Return [x, y] of the center of cell containing provided text 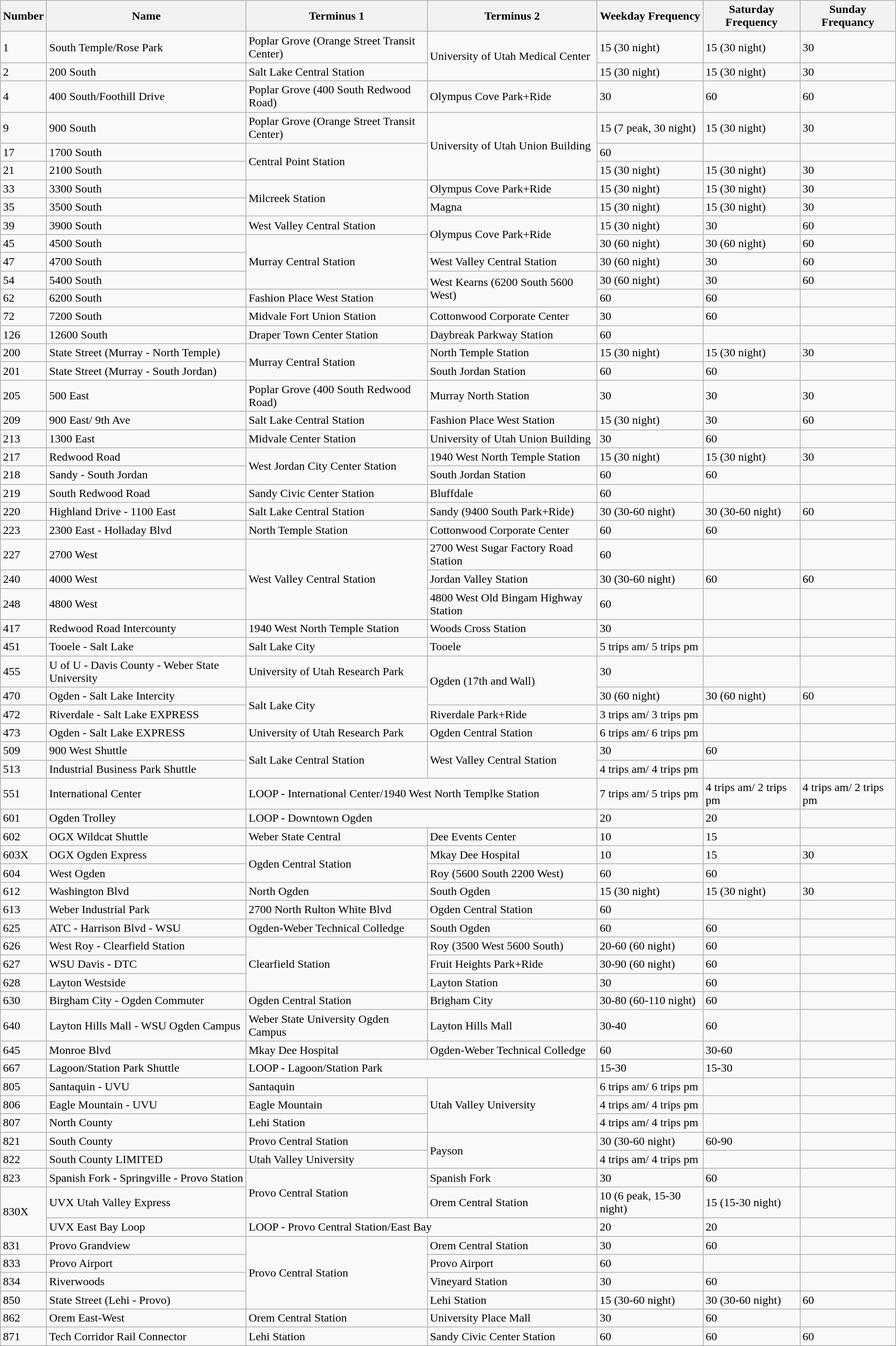
1 [23, 47]
1700 South [146, 152]
805 [23, 1086]
1300 East [146, 439]
30-80 (60-110 night) [650, 1001]
Sandy (9400 South Park+Ride) [512, 511]
3 trips am/ 3 trips pm [650, 714]
Riverdale Park+Ride [512, 714]
5 trips am/ 5 trips pm [650, 647]
LOOP - Lagoon/Station Park [421, 1068]
2100 South [146, 170]
417 [23, 629]
7200 South [146, 317]
3500 South [146, 207]
UVX East Bay Loop [146, 1227]
500 East [146, 396]
Monroe Blvd [146, 1050]
4800 West Old Bingam Highway Station [512, 603]
900 West Shuttle [146, 751]
South Temple/Rose Park [146, 47]
International Center [146, 794]
2300 East - Holladay Blvd [146, 530]
Highland Drive - 1100 East [146, 511]
Magna [512, 207]
4800 West [146, 603]
862 [23, 1318]
830X [23, 1211]
Jordan Valley Station [512, 579]
15 (7 peak, 30 night) [650, 127]
5400 South [146, 280]
645 [23, 1050]
30-90 (60 night) [650, 964]
4 [23, 97]
15 (15-30 night) [751, 1202]
2700 West Sugar Factory Road Station [512, 554]
Bluffdale [512, 493]
472 [23, 714]
30-60 [751, 1050]
4500 South [146, 243]
Industrial Business Park Shuttle [146, 769]
Washington Blvd [146, 891]
Midvale Fort Union Station [337, 317]
627 [23, 964]
2700 North Rulton White Blvd [337, 909]
33 [23, 189]
625 [23, 927]
Weber Industrial Park [146, 909]
45 [23, 243]
Birgham City - Ogden Commuter [146, 1001]
60-90 [751, 1141]
62 [23, 298]
Tooele [512, 647]
Tech Corridor Rail Connector [146, 1336]
248 [23, 603]
219 [23, 493]
Layton Station [512, 983]
613 [23, 909]
Tooele - Salt Lake [146, 647]
604 [23, 873]
513 [23, 769]
628 [23, 983]
Ogden - Salt Lake EXPRESS [146, 733]
15 (30-60 night) [650, 1300]
822 [23, 1159]
WSU Davis - DTC [146, 964]
640 [23, 1026]
Redwood Road Intercounty [146, 629]
612 [23, 891]
Weber State Central [337, 837]
UVX Utah Valley Express [146, 1202]
126 [23, 335]
833 [23, 1264]
Santaquin [337, 1086]
Ogden - Salt Lake Intercity [146, 696]
240 [23, 579]
871 [23, 1336]
12600 South [146, 335]
Layton Hills Mall [512, 1026]
Santaquin - UVU [146, 1086]
900 East/ 9th Ave [146, 420]
2700 West [146, 554]
Eagle Mountain [337, 1105]
Redwood Road [146, 457]
West Jordan City Center Station [337, 466]
Roy (3500 West 5600 South) [512, 946]
Lagoon/Station Park Shuttle [146, 1068]
200 South [146, 72]
9 [23, 127]
4000 West [146, 579]
Milcreek Station [337, 198]
400 South/Foothill Drive [146, 97]
455 [23, 671]
West Roy - Clearfield Station [146, 946]
2 [23, 72]
ATC - Harrison Blvd - WSU [146, 927]
Provo Grandview [146, 1245]
227 [23, 554]
205 [23, 396]
807 [23, 1123]
218 [23, 475]
6200 South [146, 298]
Riverwoods [146, 1282]
Weber State University Ogden Campus [337, 1026]
North Ogden [337, 891]
North County [146, 1123]
OGX Ogden Express [146, 855]
LOOP - Provo Central Station/East Bay [421, 1227]
University of Utah Medical Center [512, 57]
State Street (Lehi - Provo) [146, 1300]
823 [23, 1177]
35 [23, 207]
South County [146, 1141]
220 [23, 511]
831 [23, 1245]
Central Point Station [337, 161]
U of U - Davis County - Weber State University [146, 671]
Clearfield Station [337, 964]
Woods Cross Station [512, 629]
30-40 [650, 1026]
University Place Mall [512, 1318]
Roy (5600 South 2200 West) [512, 873]
Draper Town Center Station [337, 335]
Layton Westside [146, 983]
821 [23, 1141]
3300 South [146, 189]
900 South [146, 127]
223 [23, 530]
39 [23, 225]
Orem East-West [146, 1318]
Murray North Station [512, 396]
Weekday Frequency [650, 16]
Fruit Heights Park+Ride [512, 964]
3900 South [146, 225]
Ogden (17th and Wall) [512, 681]
626 [23, 946]
213 [23, 439]
Spanish Fork [512, 1177]
West Kearns (6200 South 5600 West) [512, 289]
Terminus 1 [337, 16]
473 [23, 733]
834 [23, 1282]
17 [23, 152]
54 [23, 280]
21 [23, 170]
Sandy - South Jordan [146, 475]
Daybreak Parkway Station [512, 335]
602 [23, 837]
South Redwood Road [146, 493]
850 [23, 1300]
10 (6 peak, 15-30 night) [650, 1202]
Layton Hills Mall - WSU Ogden Campus [146, 1026]
Saturday Frequency [751, 16]
667 [23, 1068]
209 [23, 420]
State Street (Murray - North Temple) [146, 353]
806 [23, 1105]
Midvale Center Station [337, 439]
Spanish Fork - Springville - Provo Station [146, 1177]
601 [23, 818]
470 [23, 696]
509 [23, 751]
Brigham City [512, 1001]
630 [23, 1001]
200 [23, 353]
Riverdale - Salt Lake EXPRESS [146, 714]
Vineyard Station [512, 1282]
201 [23, 371]
7 trips am/ 5 trips pm [650, 794]
Sunday Frequancy [848, 16]
LOOP - International Center/1940 West North Templke Station [421, 794]
451 [23, 647]
20-60 (60 night) [650, 946]
LOOP - Downtown Ogden [421, 818]
4700 South [146, 261]
47 [23, 261]
Ogden Trolley [146, 818]
West Ogden [146, 873]
Eagle Mountain - UVU [146, 1105]
OGX Wildcat Shuttle [146, 837]
551 [23, 794]
State Street (Murray - South Jordan) [146, 371]
72 [23, 317]
217 [23, 457]
Number [23, 16]
Dee Events Center [512, 837]
603X [23, 855]
Payson [512, 1150]
Terminus 2 [512, 16]
Name [146, 16]
South County LIMITED [146, 1159]
